Capture the cell that displays the provided text and extract its [x, y] central coordinate. 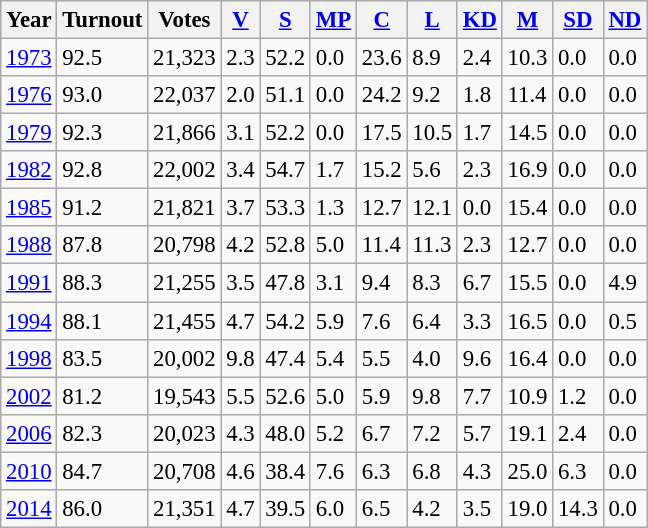
6.8 [432, 471]
9.2 [432, 95]
82.3 [102, 433]
5.4 [333, 358]
Year [29, 20]
92.3 [102, 133]
1.3 [333, 208]
51.1 [285, 95]
20,023 [184, 433]
1.8 [480, 95]
4.0 [432, 358]
3.7 [240, 208]
88.3 [102, 283]
16.9 [527, 170]
83.5 [102, 358]
1976 [29, 95]
54.2 [285, 321]
39.5 [285, 509]
KD [480, 20]
21,866 [184, 133]
14.3 [578, 509]
ND [625, 20]
14.5 [527, 133]
C [382, 20]
16.5 [527, 321]
2010 [29, 471]
21,323 [184, 58]
19.0 [527, 509]
15.5 [527, 283]
S [285, 20]
23.6 [382, 58]
5.6 [432, 170]
92.5 [102, 58]
4.6 [240, 471]
11.3 [432, 245]
6.0 [333, 509]
48.0 [285, 433]
1998 [29, 358]
Turnout [102, 20]
1.2 [578, 396]
1994 [29, 321]
25.0 [527, 471]
7.2 [432, 433]
8.9 [432, 58]
22,037 [184, 95]
54.7 [285, 170]
1982 [29, 170]
10.9 [527, 396]
21,455 [184, 321]
2006 [29, 433]
24.2 [382, 95]
0.5 [625, 321]
19.1 [527, 433]
SD [578, 20]
88.1 [102, 321]
9.4 [382, 283]
38.4 [285, 471]
84.7 [102, 471]
91.2 [102, 208]
1973 [29, 58]
V [240, 20]
M [527, 20]
93.0 [102, 95]
Votes [184, 20]
1979 [29, 133]
1988 [29, 245]
2002 [29, 396]
53.3 [285, 208]
87.8 [102, 245]
81.2 [102, 396]
20,798 [184, 245]
22,002 [184, 170]
10.5 [432, 133]
3.3 [480, 321]
L [432, 20]
6.5 [382, 509]
5.2 [333, 433]
4.9 [625, 283]
5.7 [480, 433]
86.0 [102, 509]
21,821 [184, 208]
20,708 [184, 471]
47.8 [285, 283]
6.4 [432, 321]
17.5 [382, 133]
15.4 [527, 208]
52.6 [285, 396]
MP [333, 20]
92.8 [102, 170]
16.4 [527, 358]
52.8 [285, 245]
1991 [29, 283]
7.7 [480, 396]
10.3 [527, 58]
21,255 [184, 283]
2014 [29, 509]
15.2 [382, 170]
12.1 [432, 208]
8.3 [432, 283]
1985 [29, 208]
3.4 [240, 170]
47.4 [285, 358]
20,002 [184, 358]
9.6 [480, 358]
21,351 [184, 509]
2.0 [240, 95]
19,543 [184, 396]
